Return [x, y] of the center of cell containing provided text 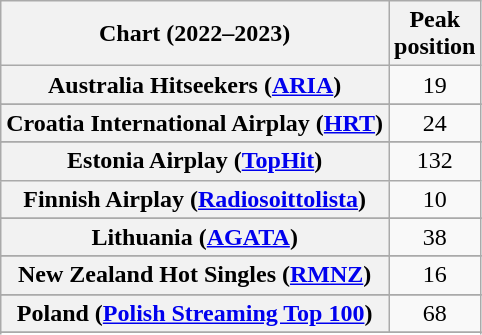
New Zealand Hot Singles (RMNZ) [195, 275]
Estonia Airplay (TopHit) [195, 161]
132 [435, 161]
24 [435, 123]
Chart (2022–2023) [195, 34]
68 [435, 313]
19 [435, 85]
Lithuania (AGATA) [195, 237]
38 [435, 237]
16 [435, 275]
10 [435, 199]
Australia Hitseekers (ARIA) [195, 85]
Peakposition [435, 34]
Finnish Airplay (Radiosoittolista) [195, 199]
Poland (Polish Streaming Top 100) [195, 313]
Croatia International Airplay (HRT) [195, 123]
